Identify which cell holds the provided text, then report its [x, y] central coordinate. 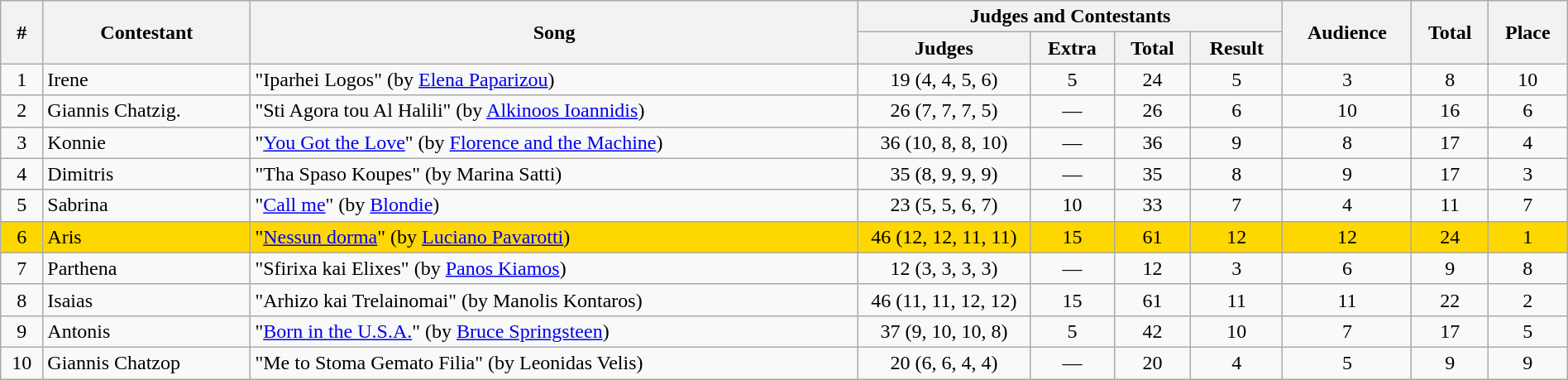
Dimitris [147, 174]
Song [554, 32]
35 (8, 9, 9, 9) [944, 174]
33 [1153, 205]
36 [1153, 142]
Place [1527, 32]
Sabrina [147, 205]
"Me to Stoma Gemato Filia" (by Leonidas Velis) [554, 363]
22 [1451, 300]
Aris [147, 237]
"Sti Agora tou Al Halili" (by Alkinoos Ioannidis) [554, 111]
35 [1153, 174]
"Sfirixa kai Elixes" (by Panos Kiamos) [554, 268]
Isaias [147, 300]
Extra [1073, 48]
16 [1451, 111]
"Call me" (by Blondie) [554, 205]
46 (12, 12, 11, 11) [944, 237]
Parthena [147, 268]
Judges [944, 48]
"Arhizo kai Trelainomai" (by Manolis Kontaros) [554, 300]
"Born in the U.S.A." (by Bruce Springsteen) [554, 331]
Result [1237, 48]
"You Got the Love" (by Florence and the Machine) [554, 142]
Judges and Contestants [1070, 17]
46 (11, 11, 12, 12) [944, 300]
19 (4, 4, 5, 6) [944, 79]
20 (6, 6, 4, 4) [944, 363]
Audience [1347, 32]
Irene [147, 79]
42 [1153, 331]
Antonis [147, 331]
Konnie [147, 142]
36 (10, 8, 8, 10) [944, 142]
37 (9, 10, 10, 8) [944, 331]
26 [1153, 111]
"Iparhei Logos" (by Elena Paparizou) [554, 79]
"Tha Spaso Koupes" (by Marina Satti) [554, 174]
26 (7, 7, 7, 5) [944, 111]
Contestant [147, 32]
23 (5, 5, 6, 7) [944, 205]
Giannis Chatzig. [147, 111]
Giannis Chatzop [147, 363]
20 [1153, 363]
"Nessun dorma" (by Luciano Pavarotti) [554, 237]
# [22, 32]
12 (3, 3, 3, 3) [944, 268]
